Find where the given text appears and provide that cell's center as (x, y) coordinate. 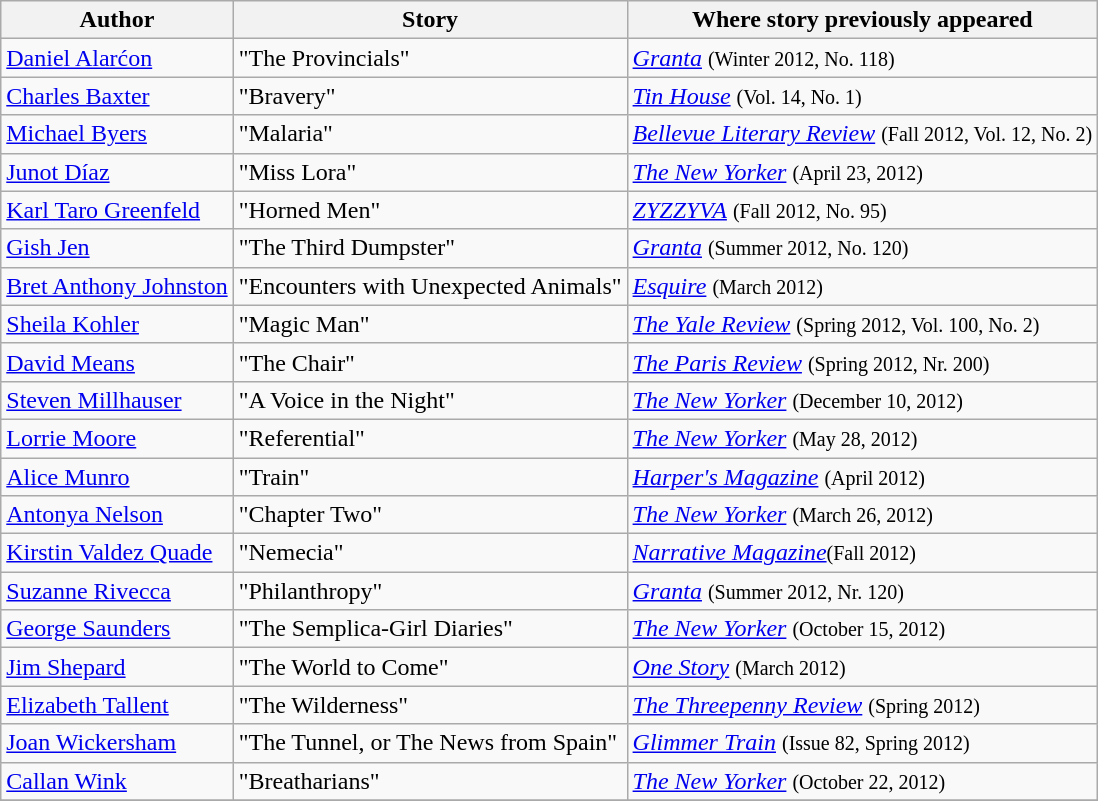
Gish Jen (117, 248)
The Paris Review (Spring 2012, Nr. 200) (862, 362)
"Chapter Two" (430, 515)
"Bravery" (430, 96)
Suzanne Rivecca (117, 591)
Granta (Summer 2012, Nr. 120) (862, 591)
"The Tunnel, or The News from Spain" (430, 743)
One Story (March 2012) (862, 667)
Steven Millhauser (117, 400)
"Magic Man" (430, 324)
Bret Anthony Johnston (117, 286)
"The Semplica-Girl Diaries" (430, 629)
Michael Byers (117, 134)
"The Third Dumpster" (430, 248)
"Referential" (430, 438)
The New Yorker (October 15, 2012) (862, 629)
Sheila Kohler (117, 324)
Where story previously appeared (862, 20)
Tin House (Vol. 14, No. 1) (862, 96)
Daniel Alarćon (117, 58)
"Philanthropy" (430, 591)
Kirstin Valdez Quade (117, 553)
Story (430, 20)
"A Voice in the Night" (430, 400)
Elizabeth Tallent (117, 705)
David Means (117, 362)
Granta (Winter 2012, No. 118) (862, 58)
Narrative Magazine(Fall 2012) (862, 553)
Joan Wickersham (117, 743)
Author (117, 20)
Callan Wink (117, 781)
The Yale Review (Spring 2012, Vol. 100, No. 2) (862, 324)
Junot Díaz (117, 172)
ZYZZYVA (Fall 2012, No. 95) (862, 210)
Bellevue Literary Review (Fall 2012, Vol. 12, No. 2) (862, 134)
"Miss Lora" (430, 172)
"Breatharians" (430, 781)
Alice Munro (117, 477)
Harper's Magazine (April 2012) (862, 477)
"The Wilderness" (430, 705)
Karl Taro Greenfeld (117, 210)
"Train" (430, 477)
George Saunders (117, 629)
The Threepenny Review (Spring 2012) (862, 705)
Jim Shepard (117, 667)
The New Yorker (October 22, 2012) (862, 781)
"The Provincials" (430, 58)
Lorrie Moore (117, 438)
Granta (Summer 2012, No. 120) (862, 248)
"The World to Come" (430, 667)
The New Yorker (May 28, 2012) (862, 438)
The New Yorker (March 26, 2012) (862, 515)
Glimmer Train (Issue 82, Spring 2012) (862, 743)
"Encounters with Unexpected Animals" (430, 286)
"Nemecia" (430, 553)
"Malaria" (430, 134)
"The Chair" (430, 362)
Antonya Nelson (117, 515)
Esquire (March 2012) (862, 286)
"Horned Men" (430, 210)
The New Yorker (December 10, 2012) (862, 400)
The New Yorker (April 23, 2012) (862, 172)
Charles Baxter (117, 96)
